Determine the [X, Y] coordinate at the center of the cell enclosing the given text.  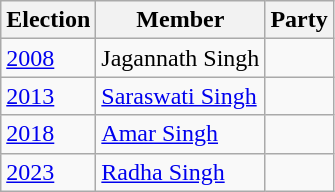
2018 [48, 134]
2013 [48, 96]
Jagannath Singh [180, 58]
Amar Singh [180, 134]
Election [48, 20]
Member [180, 20]
Radha Singh [180, 172]
Saraswati Singh [180, 96]
Party [299, 20]
2023 [48, 172]
2008 [48, 58]
